Return the [x, y] coordinate for the center point of the cell that contains the specified text.  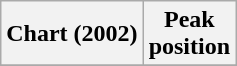
Chart (2002) [72, 34]
Peakposition [189, 34]
